For the text-containing cell, return its midpoint in (X, Y) coordinate format. 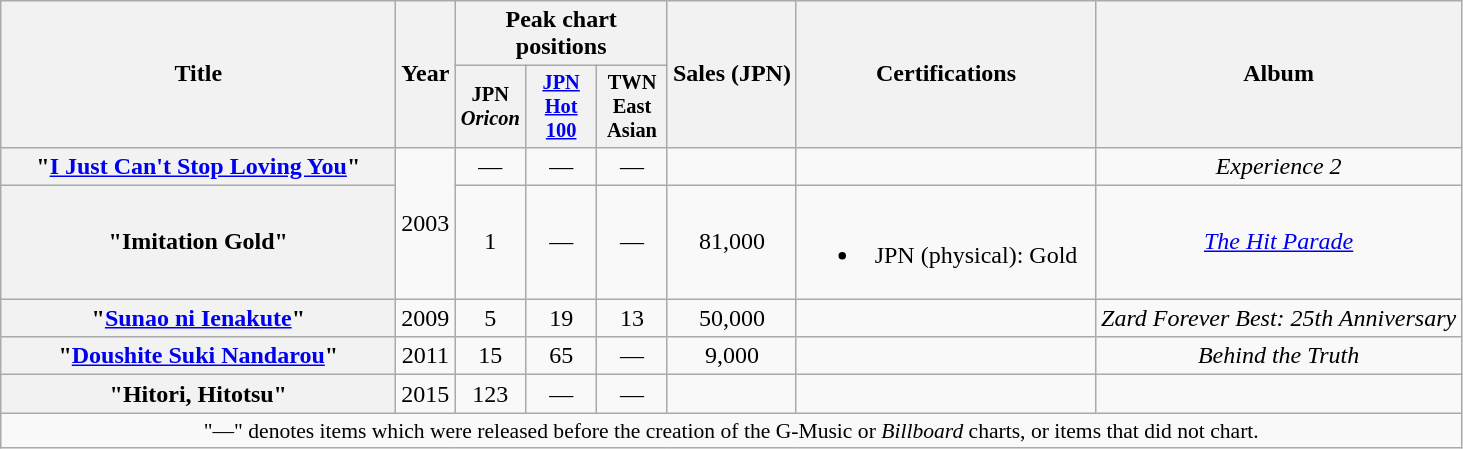
Title (198, 74)
1 (490, 242)
2011 (426, 356)
Peak chart positions (562, 34)
Year (426, 74)
"—" denotes items which were released before the creation of the G-Music or Billboard charts, or items that did not chart. (732, 431)
"Doushite Suki Nandarou" (198, 356)
2015 (426, 394)
"Hitori, Hitotsu" (198, 394)
"I Just Can't Stop Loving You" (198, 166)
2009 (426, 318)
Experience 2 (1279, 166)
123 (490, 394)
5 (490, 318)
JPN Oricon (490, 107)
65 (562, 356)
JPN Hot 100 (562, 107)
50,000 (732, 318)
15 (490, 356)
19 (562, 318)
TWN East Asian (632, 107)
2003 (426, 222)
Zard Forever Best: 25th Anniversary (1279, 318)
"Imitation Gold" (198, 242)
Behind the Truth (1279, 356)
Certifications (946, 74)
81,000 (732, 242)
The Hit Parade (1279, 242)
Sales (JPN) (732, 74)
9,000 (732, 356)
JPN (physical): Gold (946, 242)
Album (1279, 74)
13 (632, 318)
"Sunao ni Ienakute" (198, 318)
